Return [X, Y] of the center of cell containing provided text 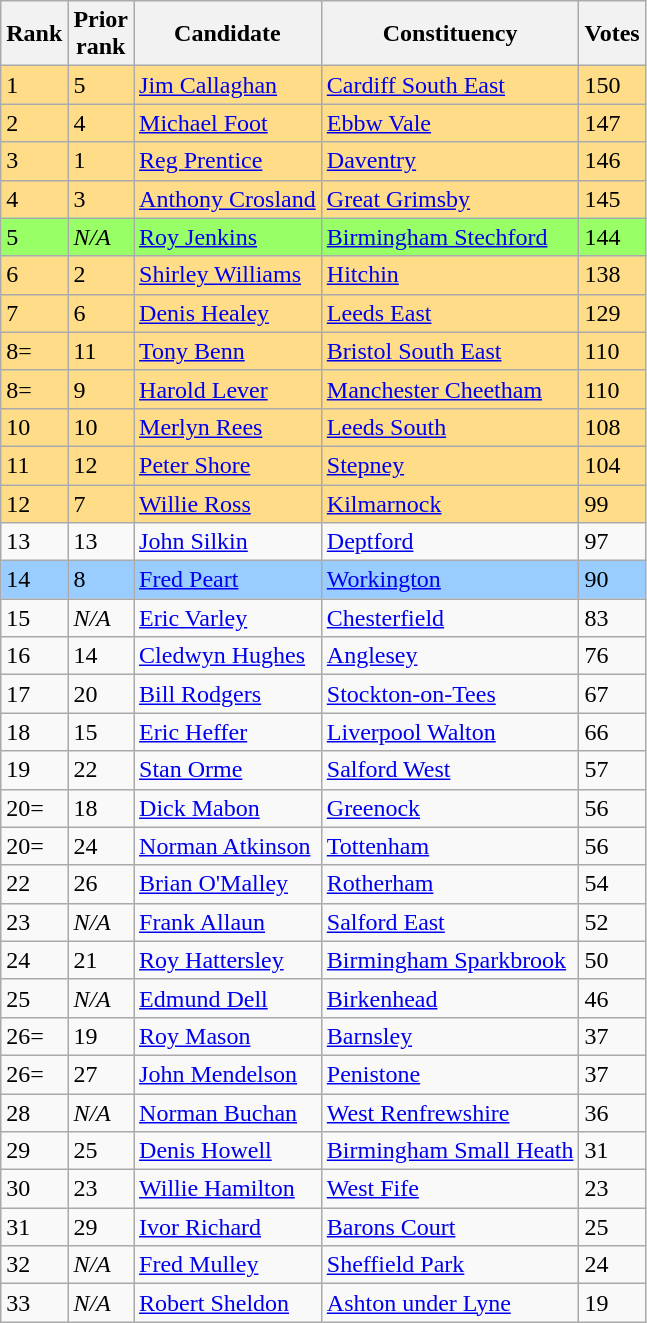
30 [34, 1189]
Barnsley [450, 1036]
Birkenhead [450, 998]
Fred Mulley [228, 1265]
146 [612, 161]
28 [34, 1113]
Stepney [450, 465]
Roy Mason [228, 1036]
150 [612, 85]
46 [612, 998]
Dick Mabon [228, 808]
Norman Buchan [228, 1113]
Cardiff South East [450, 85]
26 [101, 884]
138 [612, 275]
Peter Shore [228, 465]
8 [101, 580]
Bristol South East [450, 351]
20 [101, 694]
Michael Foot [228, 123]
Tony Benn [228, 351]
Anglesey [450, 656]
Stockton-on-Tees [450, 694]
Norman Atkinson [228, 846]
Daventry [450, 161]
Jim Callaghan [228, 85]
Anthony Crosland [228, 199]
129 [612, 313]
32 [34, 1265]
Shirley Williams [228, 275]
Sheffield Park [450, 1265]
Leeds East [450, 313]
16 [34, 656]
Workington [450, 580]
Merlyn Rees [228, 427]
Hitchin [450, 275]
Cledwyn Hughes [228, 656]
Frank Allaun [228, 922]
Great Grimsby [450, 199]
27 [101, 1074]
9 [101, 389]
Leeds South [450, 427]
33 [34, 1303]
Rotherham [450, 884]
Kilmarnock [450, 503]
97 [612, 542]
108 [612, 427]
Fred Peart [228, 580]
Denis Howell [228, 1151]
Salford East [450, 922]
147 [612, 123]
Tottenham [450, 846]
Rank [34, 34]
Edmund Dell [228, 998]
Liverpool Walton [450, 732]
Denis Healey [228, 313]
Stan Orme [228, 770]
Penistone [450, 1074]
Salford West [450, 770]
36 [612, 1113]
Votes [612, 34]
Roy Jenkins [228, 237]
Willie Hamilton [228, 1189]
21 [101, 960]
Robert Sheldon [228, 1303]
66 [612, 732]
Ivor Richard [228, 1227]
104 [612, 465]
144 [612, 237]
Candidate [228, 34]
Birmingham Sparkbrook [450, 960]
Birmingham Stechford [450, 237]
17 [34, 694]
Deptford [450, 542]
Eric Heffer [228, 732]
Constituency [450, 34]
76 [612, 656]
50 [612, 960]
Greenock [450, 808]
Birmingham Small Heath [450, 1151]
Ebbw Vale [450, 123]
John Silkin [228, 542]
83 [612, 618]
52 [612, 922]
Eric Varley [228, 618]
Willie Ross [228, 503]
Manchester Cheetham [450, 389]
Chesterfield [450, 618]
Priorrank [101, 34]
West Fife [450, 1189]
Barons Court [450, 1227]
Roy Hattersley [228, 960]
Reg Prentice [228, 161]
90 [612, 580]
99 [612, 503]
Brian O'Malley [228, 884]
57 [612, 770]
Bill Rodgers [228, 694]
West Renfrewshire [450, 1113]
67 [612, 694]
Ashton under Lyne [450, 1303]
54 [612, 884]
145 [612, 199]
John Mendelson [228, 1074]
Harold Lever [228, 389]
